Provide the [X, Y] coordinate of the cell's center where the given text is located.  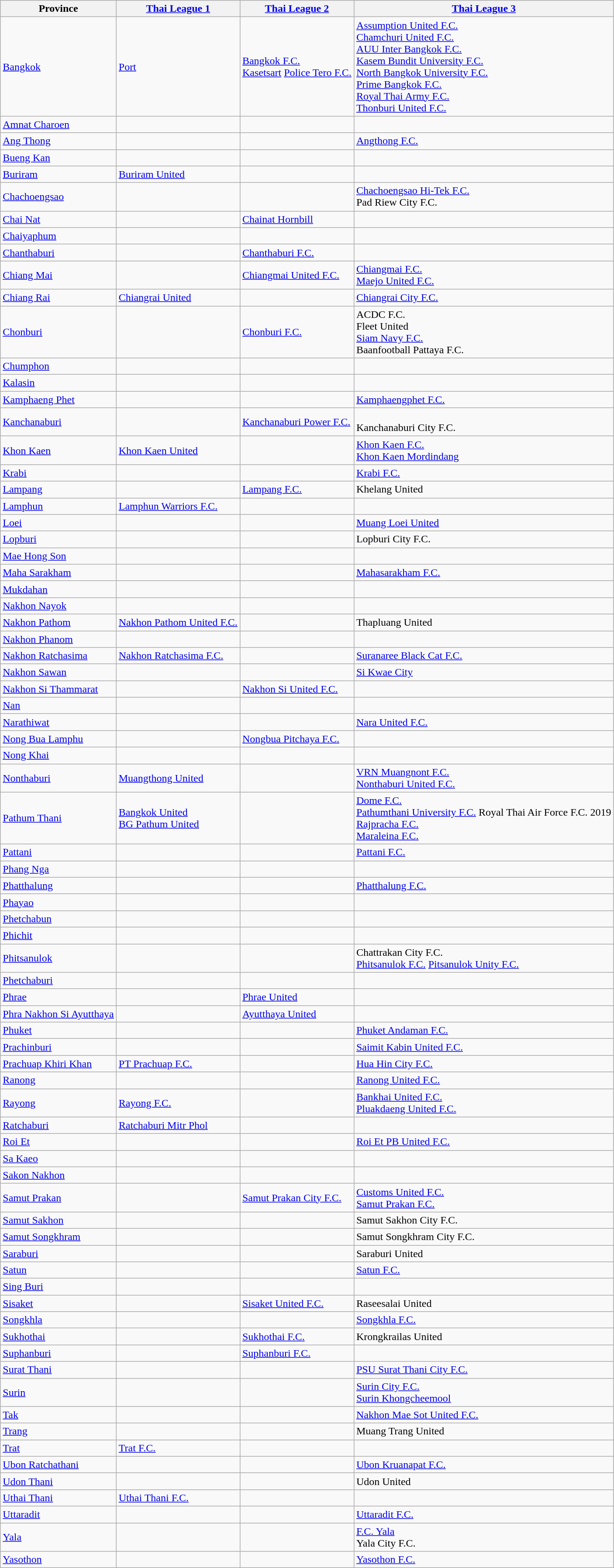
Chanthaburi F.C. [297, 252]
Chiangmai United F.C. [297, 275]
Muang Loei United [484, 523]
Krongkrailas United [484, 1337]
Raseesalai United [484, 1303]
Songkhla F.C. [484, 1320]
Kanchanaburi City F.C. [484, 422]
Chonburi F.C. [297, 332]
Satun [59, 1270]
VRN Muangnont F.C.Nonthaburi United F.C. [484, 778]
Nonthaburi [59, 778]
Samut Prakan City F.C. [297, 1197]
Bangkok [59, 66]
Nakhon Pathom [59, 622]
Khon Kaen [59, 451]
Surat Thani [59, 1370]
Yasothon F.C. [484, 1560]
Samut Sakhon [59, 1220]
Bangkok UnitedBG Pathum United [178, 818]
Chiangmai F.C.Maejo United F.C. [484, 275]
Samut Sakhon City F.C. [484, 1220]
Nan [59, 706]
Pathum Thani [59, 818]
Muangthong United [178, 778]
Mukdahan [59, 589]
Nakhon Nayok [59, 606]
Lopburi City F.C. [484, 539]
Phayao [59, 902]
Sukhothai [59, 1337]
Lampang [59, 489]
Suphanburi [59, 1353]
Kamphaengphet F.C. [484, 400]
Chiangrai United [178, 297]
Lamphun Warriors F.C. [178, 506]
Phetchabun [59, 919]
Kanchanaburi [59, 422]
Sisaket [59, 1303]
Ranong United F.C. [484, 1080]
Chumphon [59, 366]
Saimit Kabin United F.C. [484, 1047]
Phatthalung [59, 886]
Chonburi [59, 332]
Phetchaburi [59, 981]
Sisaket United F.C. [297, 1303]
PSU Surat Thani City F.C. [484, 1370]
Nakhon Si United F.C. [297, 689]
Phuket [59, 1030]
Sukhothai F.C. [297, 1337]
Ranong [59, 1080]
Nakhon Phanom [59, 639]
Udon Thani [59, 1481]
Loei [59, 523]
Rayong [59, 1103]
Dome F.C.Pathumthani University F.C. Royal Thai Air Force F.C. 2019Rajpracha F.C.Maraleina F.C. [484, 818]
Trat [59, 1448]
Udon United [484, 1481]
Phitsanulok [59, 958]
Trat F.C. [178, 1448]
Uttaradit [59, 1514]
Bueng Kan [59, 158]
Sing Buri [59, 1287]
Province [59, 9]
Prachinburi [59, 1047]
Nara United F.C. [484, 722]
Mae Hong Son [59, 556]
Suranaree Black Cat F.C. [484, 656]
ACDC F.C.Fleet UnitedSiam Navy F.C.Baanfootball Pattaya F.C. [484, 332]
Hua Hin City F.C. [484, 1064]
Mahasarakham F.C. [484, 572]
Ubon Ratchathani [59, 1465]
Bankhai United F.C.Pluakdaeng United F.C. [484, 1103]
Saraburi [59, 1254]
Sa Kaeo [59, 1158]
Pattani F.C. [484, 852]
Buriram [59, 174]
Thai League 1 [178, 9]
Customs United F.C.Samut Prakan F.C. [484, 1197]
Thai League 3 [484, 9]
Uthai Thani F.C. [178, 1498]
Tak [59, 1415]
Muang Trang United [484, 1431]
Nongbua Pitchaya F.C. [297, 739]
Ayutthaya United [297, 1014]
Khon Kaen United [178, 451]
Phichit [59, 935]
Uthai Thani [59, 1498]
Kanchanaburi Power F.C. [297, 422]
Ang Thong [59, 141]
Chiang Mai [59, 275]
Roi Et [59, 1142]
Roi Et PB United F.C. [484, 1142]
Saraburi United [484, 1254]
Khelang United [484, 489]
Krabi F.C. [484, 473]
Port [178, 66]
Ubon Kruanapat F.C. [484, 1465]
Nakhon Ratchasima [59, 656]
Phuket Andaman F.C. [484, 1030]
Lopburi [59, 539]
Nong Khai [59, 755]
F.C. YalaYala City F.C. [484, 1537]
Amnat Charoen [59, 124]
Nakhon Si Thammarat [59, 689]
PT Prachuap F.C. [178, 1064]
Chachoengsao Hi-Tek F.C.Pad Riew City F.C. [484, 196]
Yasothon [59, 1560]
Nakhon Ratchasima F.C. [178, 656]
Phrae United [297, 997]
Si Kwae City [484, 672]
Surin City F.C.Surin Khongcheemool [484, 1392]
Narathiwat [59, 722]
Thai League 2 [297, 9]
Songkhla [59, 1320]
Chachoengsao [59, 196]
Samut Songkhram [59, 1237]
Samut Songkhram City F.C. [484, 1237]
Chiang Rai [59, 297]
Chainat Hornbill [297, 219]
Uttaradit F.C. [484, 1514]
Surin [59, 1392]
Phang Nga [59, 869]
Khon Kaen F.C.Khon Kaen Mordindang [484, 451]
Bangkok F.C.Kasetsart Police Tero F.C. [297, 66]
Chattrakan City F.C.Phitsanulok F.C. Pitsanulok Unity F.C. [484, 958]
Angthong F.C. [484, 141]
Chanthaburi [59, 252]
Nakhon Mae Sot United F.C. [484, 1415]
Lampang F.C. [297, 489]
Chiangrai City F.C. [484, 297]
Chai Nat [59, 219]
Satun F.C. [484, 1270]
Kalasin [59, 383]
Suphanburi F.C. [297, 1353]
Chaiyaphum [59, 236]
Rayong F.C. [178, 1103]
Sakon Nakhon [59, 1175]
Lamphun [59, 506]
Phatthalung F.C. [484, 886]
Maha Sarakham [59, 572]
Nakhon Pathom United F.C. [178, 622]
Thapluang United [484, 622]
Kamphaeng Phet [59, 400]
Samut Prakan [59, 1197]
Buriram United [178, 174]
Nong Bua Lamphu [59, 739]
Krabi [59, 473]
Yala [59, 1537]
Prachuap Khiri Khan [59, 1064]
Phra Nakhon Si Ayutthaya [59, 1014]
Ratchaburi Mitr Phol [178, 1125]
Trang [59, 1431]
Pattani [59, 852]
Nakhon Sawan [59, 672]
Ratchaburi [59, 1125]
Phrae [59, 997]
